Return the (x, y) coordinate for the center point of the cell that contains the specified text.  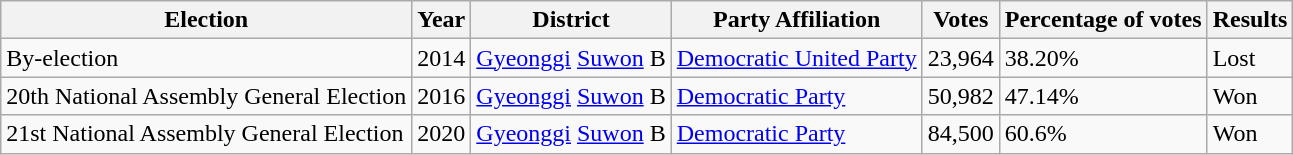
Results (1250, 20)
By-election (206, 58)
60.6% (1103, 134)
Party Affiliation (796, 20)
84,500 (960, 134)
21st National Assembly General Election (206, 134)
20th National Assembly General Election (206, 96)
23,964 (960, 58)
Year (442, 20)
38.20% (1103, 58)
Election (206, 20)
2014 (442, 58)
Lost (1250, 58)
47.14% (1103, 96)
50,982 (960, 96)
2020 (442, 134)
Percentage of votes (1103, 20)
Democratic United Party (796, 58)
District (571, 20)
Votes (960, 20)
2016 (442, 96)
